Find where the given text appears and provide that cell's center as [x, y] coordinate. 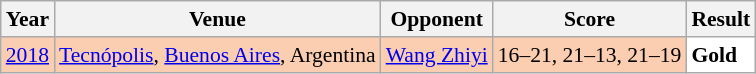
Year [28, 19]
Opponent [437, 19]
Tecnópolis, Buenos Aires, Argentina [218, 55]
Venue [218, 19]
Gold [720, 55]
Score [590, 19]
16–21, 21–13, 21–19 [590, 55]
Wang Zhiyi [437, 55]
2018 [28, 55]
Result [720, 19]
